Return [x, y] of the center of cell containing provided text 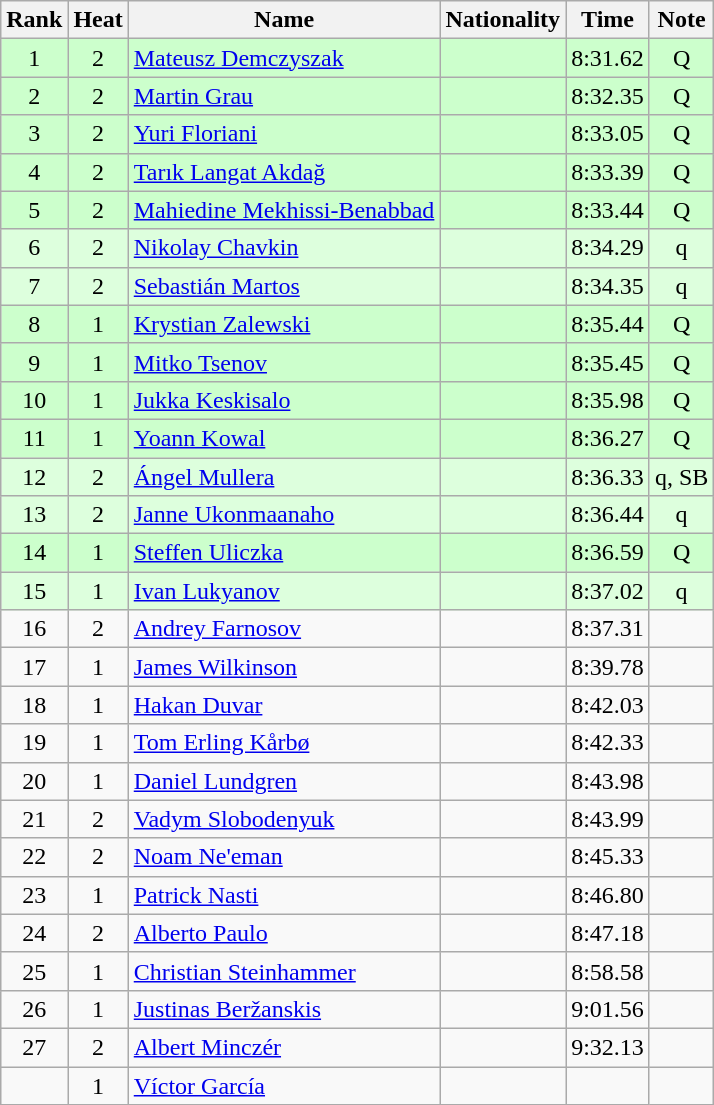
Time [608, 20]
8:36.44 [608, 515]
9:01.56 [608, 1009]
8:42.03 [608, 705]
23 [34, 895]
8:37.31 [608, 629]
Christian Steinhammer [284, 971]
8:42.33 [608, 743]
14 [34, 553]
21 [34, 819]
Daniel Lundgren [284, 781]
15 [34, 591]
Noam Ne'eman [284, 857]
8:34.29 [608, 248]
Andrey Farnosov [284, 629]
8:39.78 [608, 667]
q, SB [681, 477]
8:36.27 [608, 438]
Mitko Tsenov [284, 362]
13 [34, 515]
James Wilkinson [284, 667]
8:45.33 [608, 857]
Vadym Slobodenyuk [284, 819]
Heat [98, 20]
3 [34, 134]
24 [34, 933]
Krystian Zalewski [284, 324]
8:47.18 [608, 933]
Nikolay Chavkin [284, 248]
Rank [34, 20]
7 [34, 286]
Yoann Kowal [284, 438]
8:32.35 [608, 96]
12 [34, 477]
Steffen Uliczka [284, 553]
8:58.58 [608, 971]
Patrick Nasti [284, 895]
8:31.62 [608, 58]
9 [34, 362]
Víctor García [284, 1085]
19 [34, 743]
Yuri Floriani [284, 134]
8:33.39 [608, 172]
8:46.80 [608, 895]
Note [681, 20]
Ivan Lukyanov [284, 591]
Alberto Paulo [284, 933]
17 [34, 667]
Hakan Duvar [284, 705]
Mahiedine Mekhissi-Benabbad [284, 210]
8:43.99 [608, 819]
Martin Grau [284, 96]
Sebastián Martos [284, 286]
8:35.98 [608, 400]
Tom Erling Kårbø [284, 743]
11 [34, 438]
Tarık Langat Akdağ [284, 172]
8:36.59 [608, 553]
26 [34, 1009]
20 [34, 781]
Justinas Beržanskis [284, 1009]
5 [34, 210]
8:35.44 [608, 324]
Jukka Keskisalo [284, 400]
8:34.35 [608, 286]
Janne Ukonmaanaho [284, 515]
8:33.05 [608, 134]
Mateusz Demczyszak [284, 58]
6 [34, 248]
8:37.02 [608, 591]
Ángel Mullera [284, 477]
22 [34, 857]
25 [34, 971]
10 [34, 400]
Albert Minczér [284, 1047]
Name [284, 20]
4 [34, 172]
27 [34, 1047]
Nationality [503, 20]
8:35.45 [608, 362]
9:32.13 [608, 1047]
8:36.33 [608, 477]
18 [34, 705]
8 [34, 324]
16 [34, 629]
8:33.44 [608, 210]
8:43.98 [608, 781]
